Return [x, y] of the center of cell containing provided text 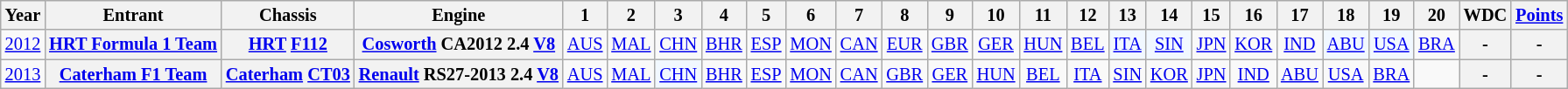
Cosworth CA2012 2.4 V8 [459, 44]
Points [1539, 15]
2013 [23, 74]
6 [811, 15]
Engine [459, 15]
Caterham F1 Team [133, 74]
EUR [904, 44]
11 [1043, 15]
13 [1128, 15]
HRT F112 [288, 44]
15 [1212, 15]
Entrant [133, 15]
12 [1087, 15]
10 [996, 15]
5 [767, 15]
HRT Formula 1 Team [133, 44]
9 [950, 15]
14 [1170, 15]
2 [630, 15]
19 [1391, 15]
Year [23, 15]
3 [678, 15]
1 [585, 15]
Caterham CT03 [288, 74]
WDC [1486, 15]
Chassis [288, 15]
8 [904, 15]
Renault RS27-2013 2.4 V8 [459, 74]
2012 [23, 44]
16 [1254, 15]
20 [1437, 15]
7 [860, 15]
18 [1347, 15]
4 [724, 15]
17 [1299, 15]
